Return the (x, y) coordinate for the center point of the cell that contains the specified text.  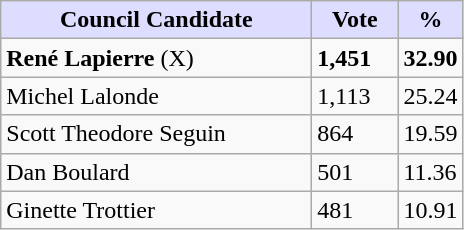
René Lapierre (X) (156, 58)
Michel Lalonde (156, 96)
10.91 (430, 210)
Scott Theodore Seguin (156, 134)
1,451 (355, 58)
19.59 (430, 134)
32.90 (430, 58)
Vote (355, 20)
11.36 (430, 172)
Council Candidate (156, 20)
864 (355, 134)
25.24 (430, 96)
Ginette Trottier (156, 210)
481 (355, 210)
% (430, 20)
501 (355, 172)
Dan Boulard (156, 172)
1,113 (355, 96)
